Locate the cell with the specified text and output its (x, y) center coordinate. 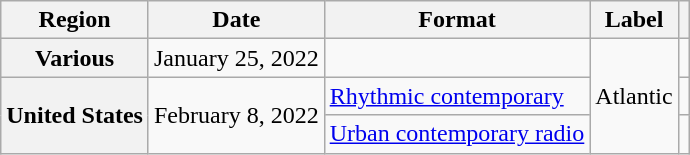
January 25, 2022 (236, 58)
Atlantic (634, 96)
Rhythmic contemporary (457, 96)
Region (75, 20)
February 8, 2022 (236, 115)
Date (236, 20)
Various (75, 58)
Urban contemporary radio (457, 134)
Label (634, 20)
United States (75, 115)
Format (457, 20)
